Determine the [X, Y] coordinate at the center of the cell enclosing the given text.  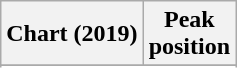
Peakposition [189, 34]
Chart (2019) [72, 34]
